From the cell containing the given text, extract its center point as (X, Y) coordinate. 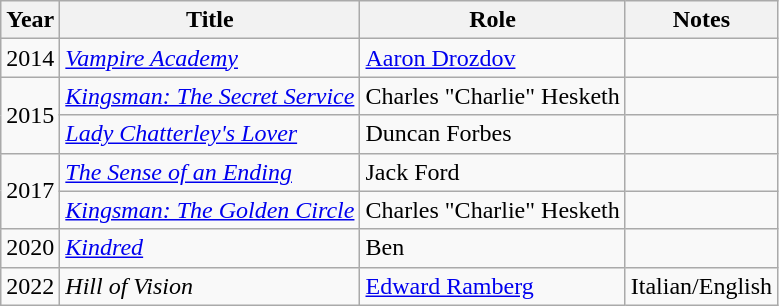
Vampire Academy (210, 58)
Aaron Drozdov (492, 58)
Edward Ramberg (492, 286)
Year (30, 20)
The Sense of an Ending (210, 172)
Kindred (210, 248)
Title (210, 20)
Kingsman: The Secret Service (210, 96)
Italian/English (701, 286)
Role (492, 20)
Hill of Vision (210, 286)
Notes (701, 20)
2014 (30, 58)
2015 (30, 115)
2020 (30, 248)
Jack Ford (492, 172)
Duncan Forbes (492, 134)
Kingsman: The Golden Circle (210, 210)
2022 (30, 286)
2017 (30, 191)
Lady Chatterley's Lover (210, 134)
Ben (492, 248)
